Scan for the cell matching the given text and deliver its (X, Y) coordinate at center. 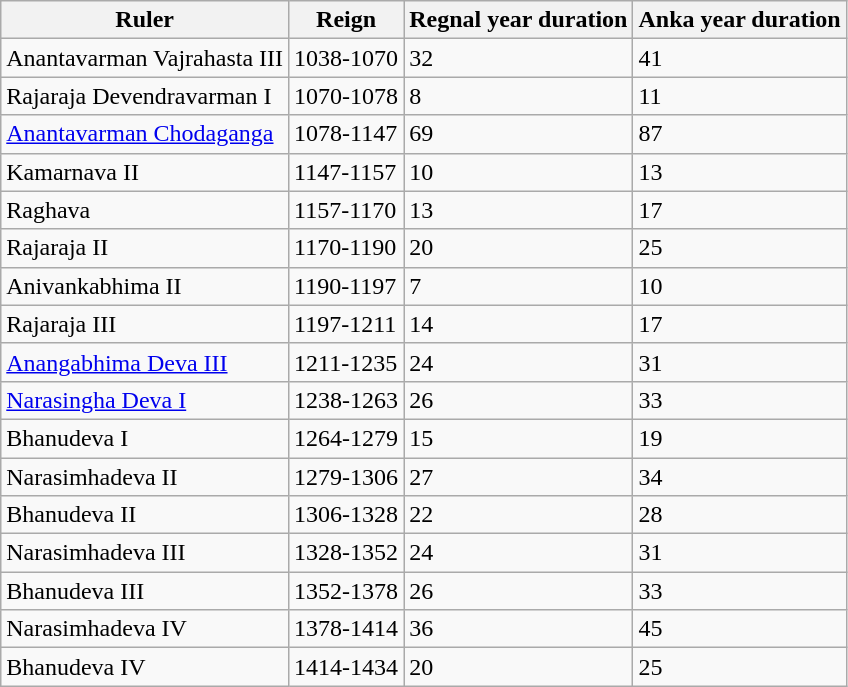
69 (518, 134)
Reign (346, 20)
32 (518, 58)
Anangabhima Deva III (145, 362)
Ruler (145, 20)
19 (740, 438)
Anivankabhima II (145, 286)
1078-1147 (346, 134)
Narasimhadeva IV (145, 629)
1328-1352 (346, 553)
1157-1170 (346, 210)
11 (740, 96)
Anantavarman Vajrahasta III (145, 58)
Rajaraja Devendravarman I (145, 96)
1279-1306 (346, 477)
Kamarnava II (145, 172)
Bhanudeva IV (145, 667)
22 (518, 515)
34 (740, 477)
Narasingha Deva I (145, 400)
15 (518, 438)
1070-1078 (346, 96)
45 (740, 629)
1038-1070 (346, 58)
Rajaraja II (145, 248)
8 (518, 96)
1170-1190 (346, 248)
Raghava (145, 210)
Narasimhadeva III (145, 553)
1147-1157 (346, 172)
7 (518, 286)
1352-1378 (346, 591)
Bhanudeva III (145, 591)
1238-1263 (346, 400)
14 (518, 324)
Bhanudeva II (145, 515)
87 (740, 134)
1378-1414 (346, 629)
Anka year duration (740, 20)
Narasimhadeva II (145, 477)
Regnal year duration (518, 20)
Bhanudeva I (145, 438)
Rajaraja III (145, 324)
1306-1328 (346, 515)
36 (518, 629)
1190-1197 (346, 286)
Anantavarman Chodaganga (145, 134)
1211-1235 (346, 362)
1264-1279 (346, 438)
27 (518, 477)
41 (740, 58)
1414-1434 (346, 667)
28 (740, 515)
1197-1211 (346, 324)
